Return the (X, Y) coordinate for the center point of the cell that contains the specified text.  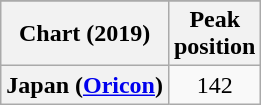
Peakposition (214, 34)
Chart (2019) (85, 34)
Japan (Oricon) (85, 85)
142 (214, 85)
